Scan for the cell matching the given text and deliver its (X, Y) coordinate at center. 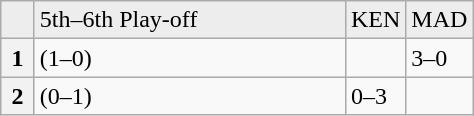
(0–1) (190, 96)
MAD (440, 20)
0–3 (375, 96)
1 (18, 58)
3–0 (440, 58)
2 (18, 96)
5th–6th Play-off (190, 20)
(1–0) (190, 58)
KEN (375, 20)
